Scan for the cell matching the given text and deliver its (X, Y) coordinate at center. 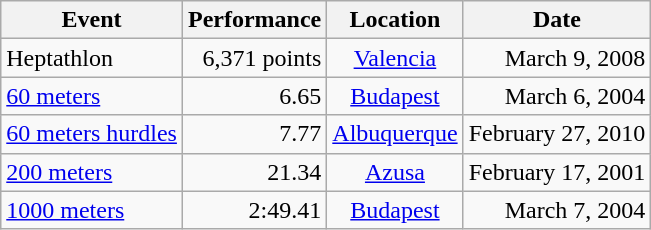
Albuquerque (395, 134)
Performance (254, 20)
March 9, 2008 (557, 58)
February 17, 2001 (557, 172)
21.34 (254, 172)
Azusa (395, 172)
6.65 (254, 96)
2:49.41 (254, 210)
Event (92, 20)
200 meters (92, 172)
Location (395, 20)
60 meters hurdles (92, 134)
6,371 points (254, 58)
March 7, 2004 (557, 210)
60 meters (92, 96)
Valencia (395, 58)
Heptathlon (92, 58)
7.77 (254, 134)
1000 meters (92, 210)
March 6, 2004 (557, 96)
February 27, 2010 (557, 134)
Date (557, 20)
